Output the [X, Y] coordinate of the center of the cell containing the given text.  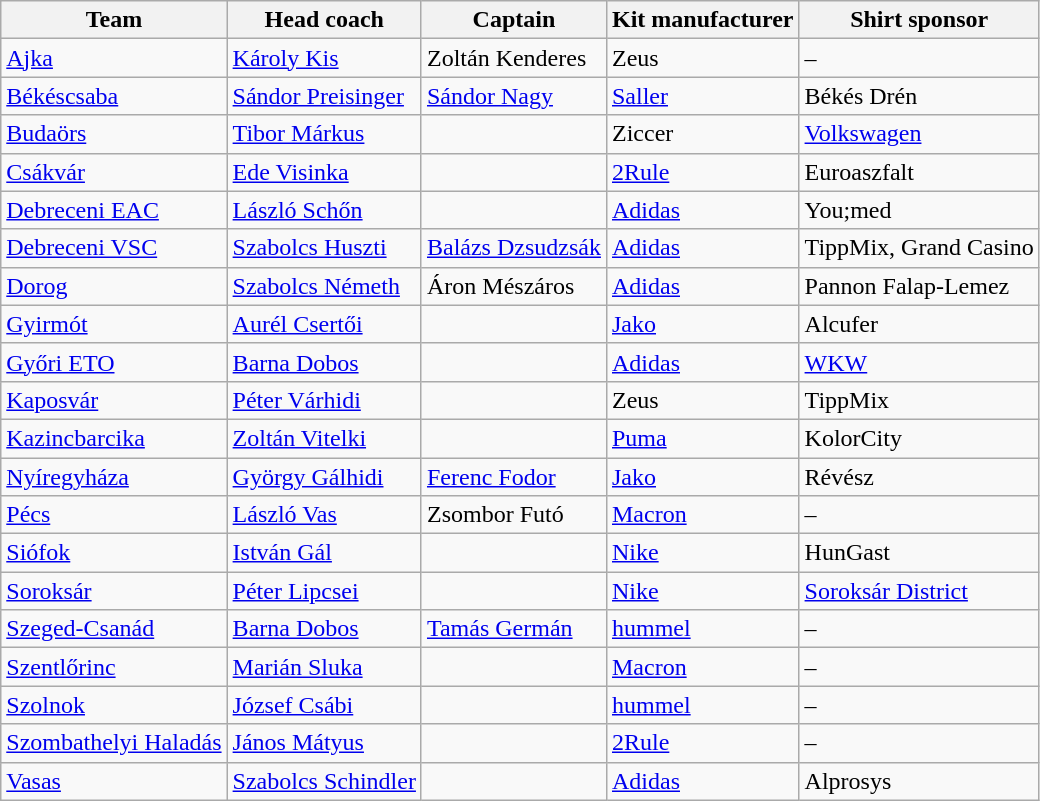
Kaposvár [114, 400]
Aurél Csertői [324, 324]
Vasas [114, 781]
Békéscsaba [114, 96]
Szabolcs Németh [324, 286]
You;med [919, 210]
Révész [919, 477]
Pécs [114, 515]
Tibor Márkus [324, 134]
KolorCity [919, 438]
Siófok [114, 553]
Euroaszfalt [919, 172]
Sándor Preisinger [324, 96]
Pannon Falap-Lemez [919, 286]
Budaörs [114, 134]
Zoltán Vitelki [324, 438]
Győri ETO [114, 362]
TippMix, Grand Casino [919, 248]
Nyíregyháza [114, 477]
Alcufer [919, 324]
Soroksár [114, 591]
István Gál [324, 553]
Ziccer [702, 134]
Volkswagen [919, 134]
Ede Visinka [324, 172]
Soroksár District [919, 591]
Szombathelyi Haladás [114, 743]
Zoltán Kenderes [514, 58]
László Vas [324, 515]
János Mátyus [324, 743]
Péter Várhidi [324, 400]
Tamás Germán [514, 629]
Ferenc Fodor [514, 477]
Captain [514, 20]
TippMix [919, 400]
Szabolcs Schindler [324, 781]
Alprosys [919, 781]
Péter Lipcsei [324, 591]
Team [114, 20]
Saller [702, 96]
Dorog [114, 286]
HunGast [919, 553]
Head coach [324, 20]
Szentlőrinc [114, 667]
Gyirmót [114, 324]
Shirt sponsor [919, 20]
Szabolcs Huszti [324, 248]
Sándor Nagy [514, 96]
Szolnok [114, 705]
Ajka [114, 58]
Marián Sluka [324, 667]
György Gálhidi [324, 477]
Áron Mészáros [514, 286]
Károly Kis [324, 58]
József Csábi [324, 705]
Zsombor Futó [514, 515]
WKW [919, 362]
Debreceni EAC [114, 210]
László Schőn [324, 210]
Csákvár [114, 172]
Balázs Dzsudzsák [514, 248]
Békés Drén [919, 96]
Szeged-Csanád [114, 629]
Kazincbarcika [114, 438]
Debreceni VSC [114, 248]
Puma [702, 438]
Kit manufacturer [702, 20]
